From the cell containing the given text, extract its center point as [x, y] coordinate. 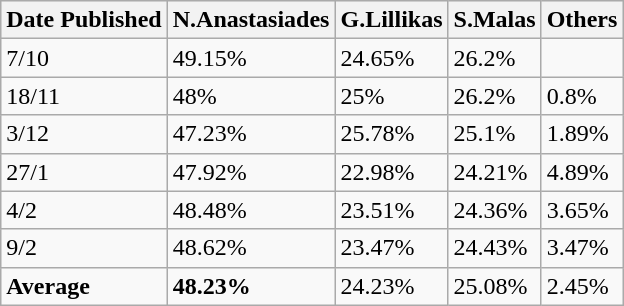
18/11 [84, 96]
1.89% [582, 134]
48.48% [251, 210]
S.Malas [494, 20]
27/1 [84, 172]
G.Lillikas [392, 20]
48.62% [251, 248]
Others [582, 20]
Date Published [84, 20]
48% [251, 96]
48.23% [251, 286]
49.15% [251, 58]
Average [84, 286]
3.65% [582, 210]
23.51% [392, 210]
24.21% [494, 172]
N.Anastasiades [251, 20]
4/2 [84, 210]
9/2 [84, 248]
23.47% [392, 248]
47.23% [251, 134]
24.36% [494, 210]
7/10 [84, 58]
3.47% [582, 248]
25.08% [494, 286]
47.92% [251, 172]
25% [392, 96]
25.1% [494, 134]
4.89% [582, 172]
22.98% [392, 172]
0.8% [582, 96]
24.43% [494, 248]
3/12 [84, 134]
25.78% [392, 134]
24.65% [392, 58]
2.45% [582, 286]
24.23% [392, 286]
